Determine the [x, y] coordinate at the center of the cell enclosing the given text.  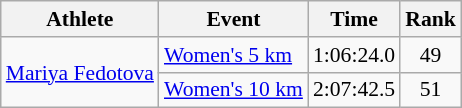
Women's 10 km [234, 90]
Mariya Fedotova [80, 72]
1:06:24.0 [354, 55]
Rank [430, 19]
Event [234, 19]
2:07:42.5 [354, 90]
49 [430, 55]
Athlete [80, 19]
Time [354, 19]
Women's 5 km [234, 55]
51 [430, 90]
